Find where the given text appears and provide that cell's center as (X, Y) coordinate. 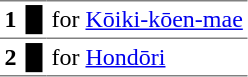
2 (10, 57)
1 (10, 20)
for Kōiki-kōen-mae (147, 20)
for Hondōri (147, 57)
